Search for the cell housing the specified text and yield its [x, y] center coordinate. 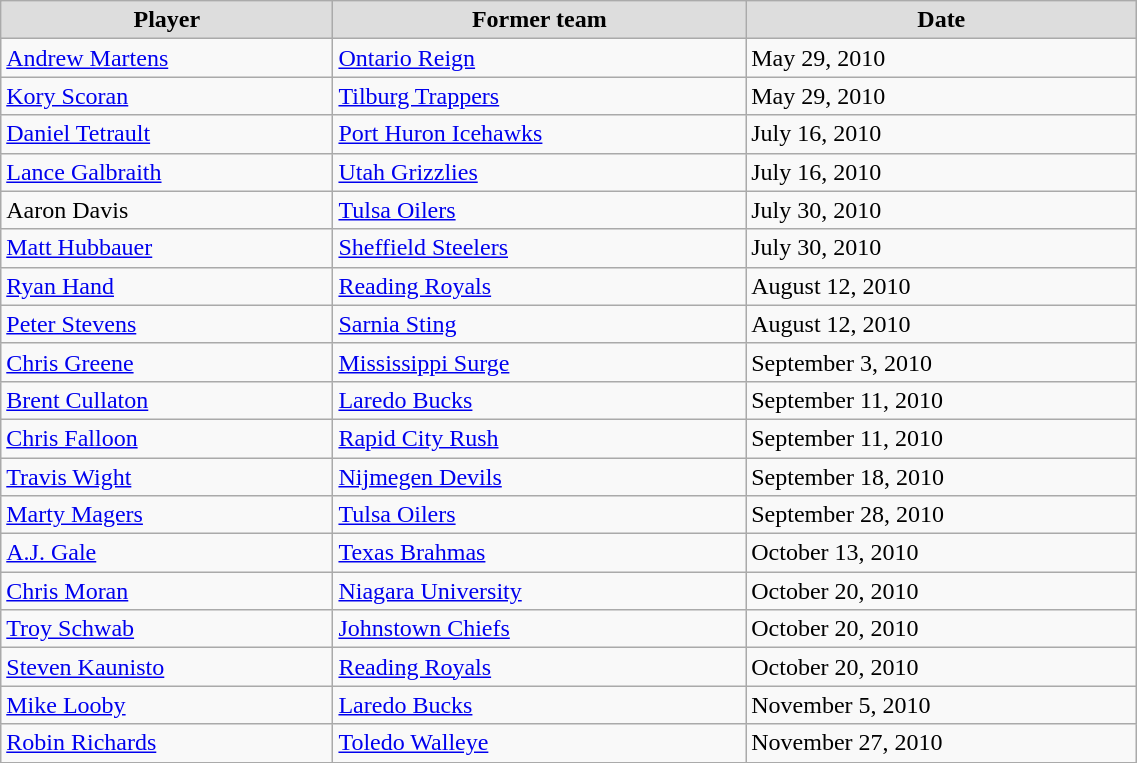
Ontario Reign [540, 58]
Chris Greene [167, 362]
Steven Kaunisto [167, 667]
November 27, 2010 [942, 743]
Daniel Tetrault [167, 134]
Former team [540, 20]
Rapid City Rush [540, 438]
Brent Cullaton [167, 400]
Player [167, 20]
Mississippi Surge [540, 362]
Port Huron Icehawks [540, 134]
Tilburg Trappers [540, 96]
Peter Stevens [167, 324]
Lance Galbraith [167, 172]
Troy Schwab [167, 629]
Ryan Hand [167, 286]
Niagara University [540, 591]
Utah Grizzlies [540, 172]
Sarnia Sting [540, 324]
Chris Moran [167, 591]
Nijmegen Devils [540, 477]
Sheffield Steelers [540, 248]
November 5, 2010 [942, 705]
Andrew Martens [167, 58]
Toledo Walleye [540, 743]
Marty Magers [167, 515]
A.J. Gale [167, 553]
Date [942, 20]
Chris Falloon [167, 438]
September 3, 2010 [942, 362]
September 28, 2010 [942, 515]
Aaron Davis [167, 210]
Kory Scoran [167, 96]
Johnstown Chiefs [540, 629]
Mike Looby [167, 705]
September 18, 2010 [942, 477]
Matt Hubbauer [167, 248]
Robin Richards [167, 743]
October 13, 2010 [942, 553]
Texas Brahmas [540, 553]
Travis Wight [167, 477]
